Locate the cell with the specified text and output its (x, y) center coordinate. 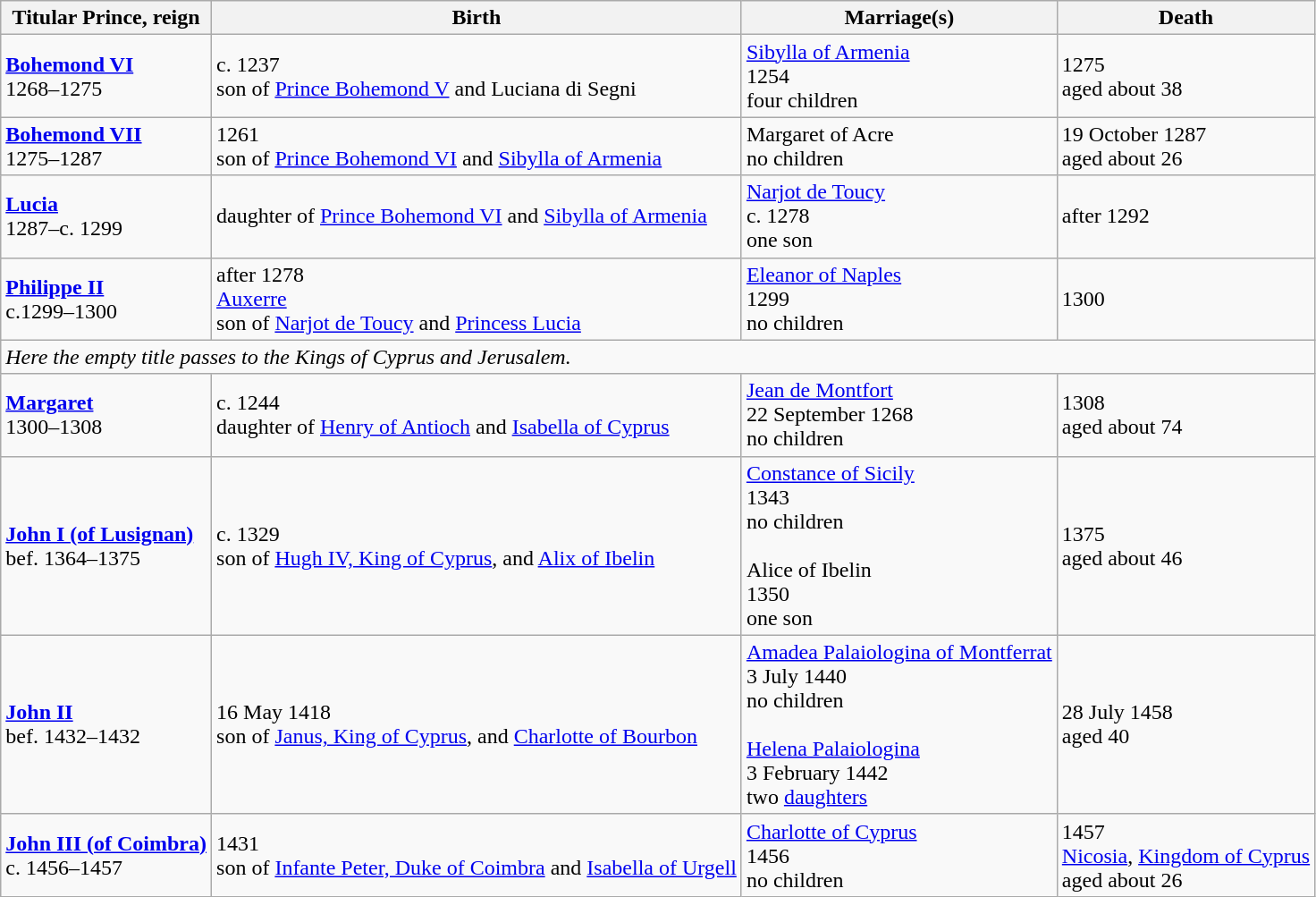
Charlotte of Cyprus1456no children (899, 855)
John IIbef. 1432–1432 (106, 724)
John I (of Lusignan)bef. 1364–1375 (106, 546)
Philippe IIc.1299–1300 (106, 299)
Bohemond VI1268–1275 (106, 76)
Margaret1300–1308 (106, 415)
Amadea Palaiologina of Montferrat3 July 1440no childrenHelena Palaiologina3 February 1442two daughters (899, 724)
Jean de Montfort22 September 1268no children (899, 415)
Bohemond VII1275–1287 (106, 147)
Constance of Sicily1343no childrenAlice of Ibelin1350one son (899, 546)
c. 1329son of Hugh IV, King of Cyprus, and Alix of Ibelin (477, 546)
1308aged about 74 (1185, 415)
Lucia1287–c. 1299 (106, 216)
c. 1244daughter of Henry of Antioch and Isabella of Cyprus (477, 415)
1375aged about 46 (1185, 546)
Death (1185, 18)
1457Nicosia, Kingdom of Cyprusaged about 26 (1185, 855)
1431son of Infante Peter, Duke of Coimbra and Isabella of Urgell (477, 855)
Eleanor of Naples1299no children (899, 299)
after 1278Auxerreson of Narjot de Toucy and Princess Lucia (477, 299)
daughter of Prince Bohemond VI and Sibylla of Armenia (477, 216)
Margaret of Acreno children (899, 147)
after 1292 (1185, 216)
19 October 1287aged about 26 (1185, 147)
1275aged about 38 (1185, 76)
Marriage(s) (899, 18)
John III (of Coimbra)c. 1456–1457 (106, 855)
Narjot de Toucyc. 1278one son (899, 216)
c. 1237son of Prince Bohemond V and Luciana di Segni (477, 76)
Titular Prince, reign (106, 18)
Birth (477, 18)
16 May 1418son of Janus, King of Cyprus, and Charlotte of Bourbon (477, 724)
28 July 1458aged 40 (1185, 724)
1300 (1185, 299)
1261son of Prince Bohemond VI and Sibylla of Armenia (477, 147)
Sibylla of Armenia1254four children (899, 76)
Here the empty title passes to the Kings of Cyprus and Jerusalem. (658, 357)
